Provide the (X, Y) coordinate of the cell's center where the given text is located.  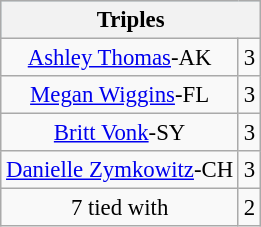
Ashley Thomas-AK (120, 58)
2 (249, 208)
7 tied with (120, 208)
Danielle Zymkowitz-CH (120, 170)
Triples (131, 20)
Britt Vonk-SY (120, 133)
Megan Wiggins-FL (120, 95)
